Provide the [x, y] coordinate of the cell's center where the given text is located.  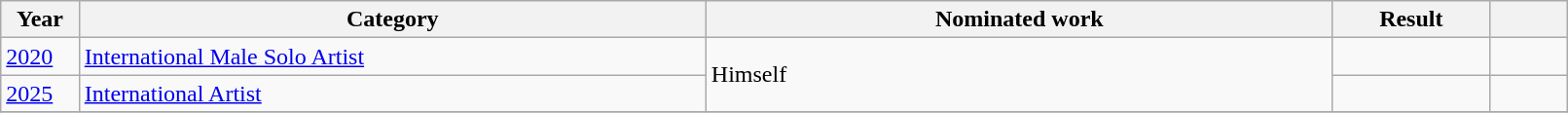
International Artist [392, 94]
Nominated work [1019, 19]
Himself [1019, 75]
Category [392, 19]
2025 [40, 94]
Result [1411, 19]
Year [40, 19]
International Male Solo Artist [392, 56]
2020 [40, 56]
